For the text-containing cell, return its midpoint in [x, y] coordinate format. 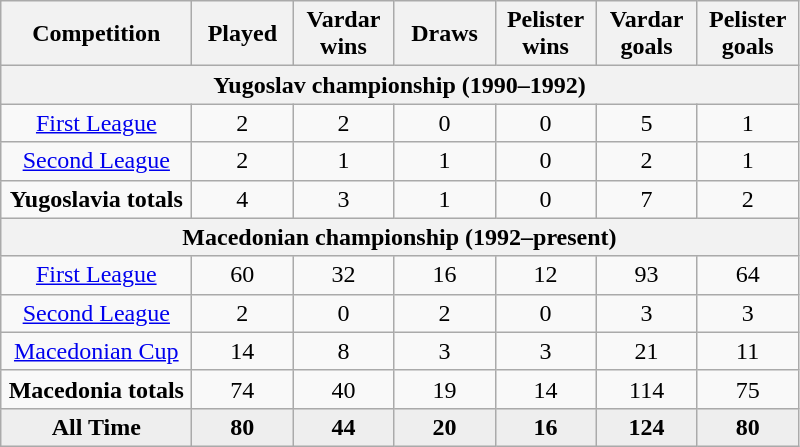
Yugoslav championship (1990–1992) [400, 85]
40 [344, 389]
Macedonian championship (1992–present) [400, 237]
21 [646, 351]
32 [344, 275]
12 [546, 275]
Vardar wins [344, 34]
Pelister goals [748, 34]
19 [444, 389]
44 [344, 427]
60 [242, 275]
114 [646, 389]
Macedonia totals [96, 389]
93 [646, 275]
All Time [96, 427]
Played [242, 34]
8 [344, 351]
64 [748, 275]
11 [748, 351]
Pelister wins [546, 34]
5 [646, 123]
20 [444, 427]
Vardar goals [646, 34]
Macedonian Cup [96, 351]
Yugoslavia totals [96, 199]
74 [242, 389]
4 [242, 199]
Draws [444, 34]
Competition [96, 34]
75 [748, 389]
124 [646, 427]
7 [646, 199]
